Scan for the cell matching the given text and deliver its (x, y) coordinate at center. 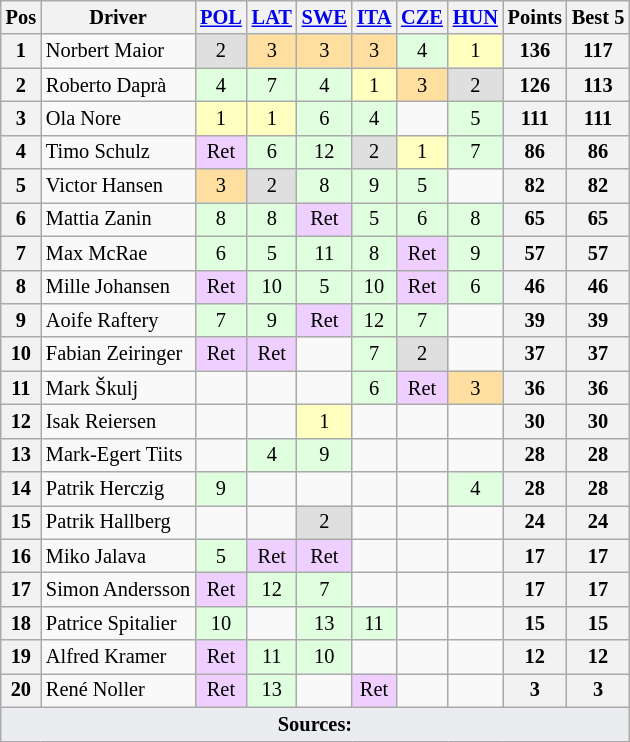
Driver (118, 17)
Victor Hansen (118, 186)
Pos (21, 17)
Mark-Egert Tiits (118, 455)
LAT (272, 17)
ITA (374, 17)
Sources: (315, 724)
René Noller (118, 690)
Fabian Zeiringer (118, 354)
HUN (476, 17)
Ola Nore (118, 118)
Norbert Maior (118, 51)
117 (598, 51)
Patrice Spitalier (118, 623)
Max McRae (118, 253)
Isak Reiersen (118, 421)
Miko Jalava (118, 556)
POL (221, 17)
19 (21, 657)
Patrik Hallberg (118, 522)
Timo Schulz (118, 152)
16 (21, 556)
Patrik Herczig (118, 489)
14 (21, 489)
Aoife Raftery (118, 320)
Mark Škulj (118, 388)
18 (21, 623)
113 (598, 85)
20 (21, 690)
126 (535, 85)
Mille Johansen (118, 287)
CZE (422, 17)
Best 5 (598, 17)
SWE (324, 17)
Points (535, 17)
136 (535, 51)
Mattia Zanin (118, 219)
Simon Andersson (118, 589)
Alfred Kramer (118, 657)
Roberto Daprà (118, 85)
